Extract the [X, Y] coordinate from the center of the cell holding the provided text.  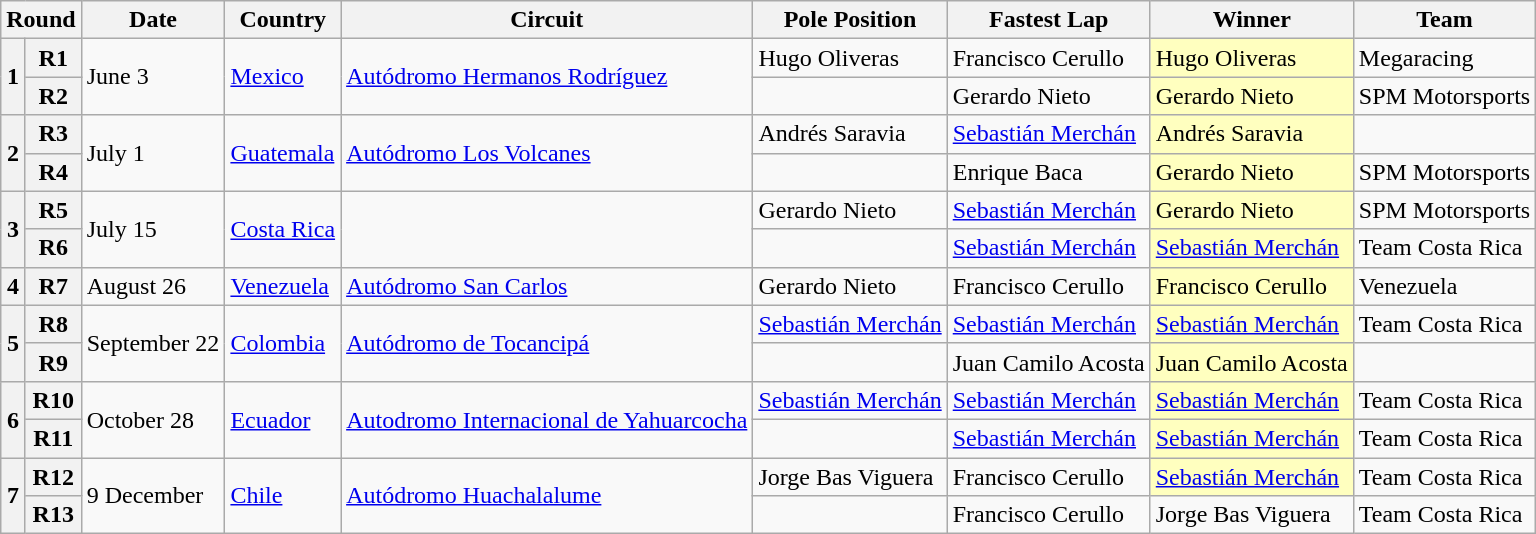
Megaracing [1444, 58]
R5 [53, 210]
Autódromo San Carlos [547, 286]
Country [283, 20]
R9 [53, 362]
R1 [53, 58]
R11 [53, 438]
July 1 [153, 153]
2 [14, 153]
Costa Rica [283, 229]
Chile [283, 496]
June 3 [153, 77]
Round [41, 20]
Enrique Baca [1048, 172]
R8 [53, 324]
Winner [1252, 20]
Fastest Lap [1048, 20]
R3 [53, 134]
7 [14, 496]
Autódromo de Tocancipá [547, 343]
September 22 [153, 343]
6 [14, 419]
Mexico [283, 77]
Ecuador [283, 419]
Autódromo Huachalalume [547, 496]
R10 [53, 400]
July 15 [153, 229]
October 28 [153, 419]
Date [153, 20]
R12 [53, 477]
Autódromo Los Volcanes [547, 153]
Circuit [547, 20]
R6 [53, 248]
Pole Position [850, 20]
5 [14, 343]
R13 [53, 515]
1 [14, 77]
August 26 [153, 286]
Colombia [283, 343]
Autódromo Hermanos Rodríguez [547, 77]
R4 [53, 172]
9 December [153, 496]
3 [14, 229]
R2 [53, 96]
R7 [53, 286]
Guatemala [283, 153]
Autodromo Internacional de Yahuarcocha [547, 419]
4 [14, 286]
Team [1444, 20]
